For the text-containing cell, return its midpoint in [x, y] coordinate format. 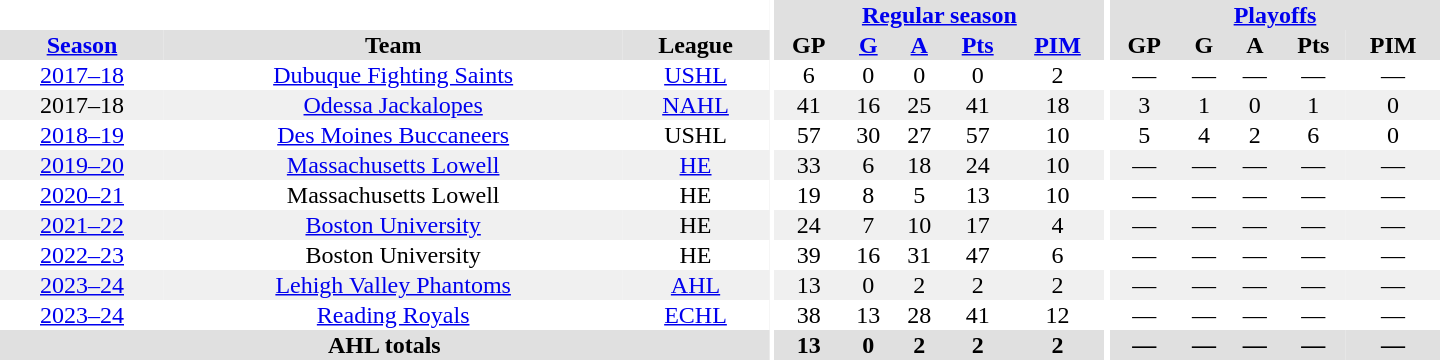
Lehigh Valley Phantoms [393, 285]
39 [808, 255]
33 [808, 165]
28 [920, 315]
League [695, 45]
31 [920, 255]
Odessa Jackalopes [393, 105]
Reading Royals [393, 315]
8 [868, 195]
25 [920, 105]
Playoffs [1275, 15]
AHL totals [384, 345]
Season [82, 45]
17 [978, 225]
2020–21 [82, 195]
Team [393, 45]
12 [1058, 315]
27 [920, 135]
ECHL [695, 315]
2022–23 [82, 255]
19 [808, 195]
AHL [695, 285]
Des Moines Buccaneers [393, 135]
Dubuque Fighting Saints [393, 75]
2019–20 [82, 165]
3 [1144, 105]
2018–19 [82, 135]
7 [868, 225]
47 [978, 255]
NAHL [695, 105]
Regular season [939, 15]
2021–22 [82, 225]
38 [808, 315]
30 [868, 135]
